From the cell containing the given text, extract its center point as [X, Y] coordinate. 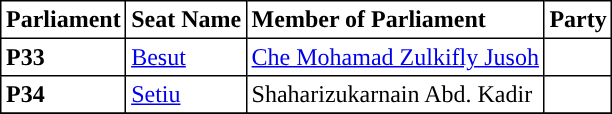
Setiu [186, 95]
P33 [64, 57]
Party [578, 20]
Besut [186, 57]
Shaharizukarnain Abd. Kadir [395, 95]
Parliament [64, 20]
Che Mohamad Zulkifly Jusoh [395, 57]
P34 [64, 95]
Member of Parliament [395, 20]
Seat Name [186, 20]
